Provide the [X, Y] coordinate of the cell's center where the given text is located.  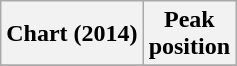
Peakposition [189, 34]
Chart (2014) [72, 34]
